Output the (X, Y) coordinate of the center of the cell containing the given text.  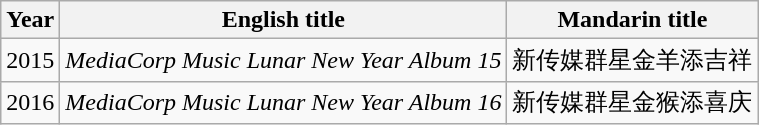
MediaCorp Music Lunar New Year Album 16 (284, 102)
2015 (30, 60)
Year (30, 20)
English title (284, 20)
2016 (30, 102)
新传媒群星金猴添喜庆 (632, 102)
Mandarin title (632, 20)
MediaCorp Music Lunar New Year Album 15 (284, 60)
新传媒群星金羊添吉祥 (632, 60)
